Identify which cell holds the provided text, then report its [x, y] central coordinate. 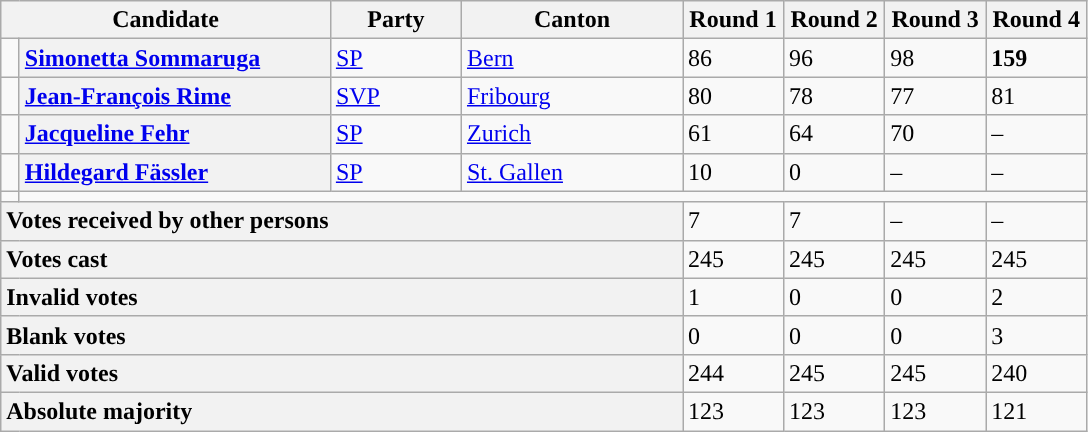
Invalid votes [342, 297]
159 [1036, 58]
Blank votes [342, 335]
Jacqueline Fehr [174, 134]
70 [936, 134]
Round 4 [1036, 20]
Votes cast [342, 259]
78 [834, 96]
98 [936, 58]
Jean-François Rime [174, 96]
244 [732, 373]
Round 3 [936, 20]
61 [732, 134]
80 [732, 96]
Bern [572, 58]
96 [834, 58]
2 [1036, 297]
Canton [572, 20]
Hildegard Fässler [174, 172]
121 [1036, 411]
Votes received by other persons [342, 221]
64 [834, 134]
77 [936, 96]
81 [1036, 96]
Candidate [166, 20]
240 [1036, 373]
86 [732, 58]
1 [732, 297]
Absolute majority [342, 411]
Zurich [572, 134]
SVP [396, 96]
Round 2 [834, 20]
10 [732, 172]
Valid votes [342, 373]
3 [1036, 335]
Party [396, 20]
Round 1 [732, 20]
St. Gallen [572, 172]
Fribourg [572, 96]
Simonetta Sommaruga [174, 58]
